Output the (X, Y) coordinate of the center of the cell containing the given text.  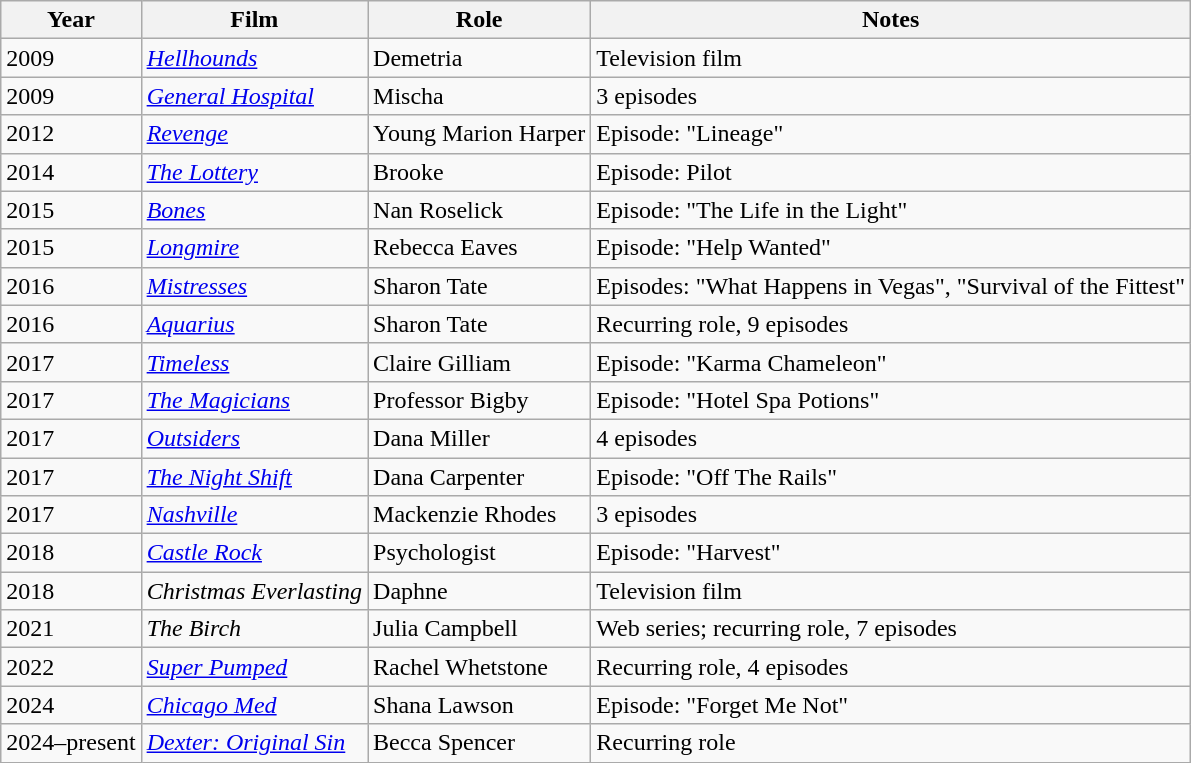
Super Pumped (254, 667)
Nan Roselick (480, 210)
Aquarius (254, 324)
Castle Rock (254, 553)
Shana Lawson (480, 705)
The Night Shift (254, 477)
Chicago Med (254, 705)
Notes (891, 20)
Recurring role (891, 743)
Becca Spencer (480, 743)
The Birch (254, 629)
2022 (71, 667)
Episode: "Karma Chameleon" (891, 362)
Role (480, 20)
Revenge (254, 134)
2024–present (71, 743)
Recurring role, 4 episodes (891, 667)
2014 (71, 172)
Mischa (480, 96)
Web series; recurring role, 7 episodes (891, 629)
Demetria (480, 58)
Longmire (254, 248)
2024 (71, 705)
Dana Carpenter (480, 477)
Outsiders (254, 438)
Rachel Whetstone (480, 667)
Nashville (254, 515)
Timeless (254, 362)
Bones (254, 210)
2012 (71, 134)
Recurring role, 9 episodes (891, 324)
Claire Gilliam (480, 362)
Mistresses (254, 286)
Episode: "Lineage" (891, 134)
General Hospital (254, 96)
Professor Bigby (480, 400)
Young Marion Harper (480, 134)
Psychologist (480, 553)
Episode: "Help Wanted" (891, 248)
Dexter: Original Sin (254, 743)
Episode: "Forget Me Not" (891, 705)
Julia Campbell (480, 629)
Hellhounds (254, 58)
Dana Miller (480, 438)
Year (71, 20)
Episodes: "What Happens in Vegas", "Survival of the Fittest" (891, 286)
Christmas Everlasting (254, 591)
Rebecca Eaves (480, 248)
Episode: "Harvest" (891, 553)
Daphne (480, 591)
2021 (71, 629)
4 episodes (891, 438)
Mackenzie Rhodes (480, 515)
Episode: "Off The Rails" (891, 477)
Episode: Pilot (891, 172)
The Lottery (254, 172)
Brooke (480, 172)
Episode: "Hotel Spa Potions" (891, 400)
Film (254, 20)
The Magicians (254, 400)
Episode: "The Life in the Light" (891, 210)
